Provide the [X, Y] coordinate of the cell's center where the given text is located.  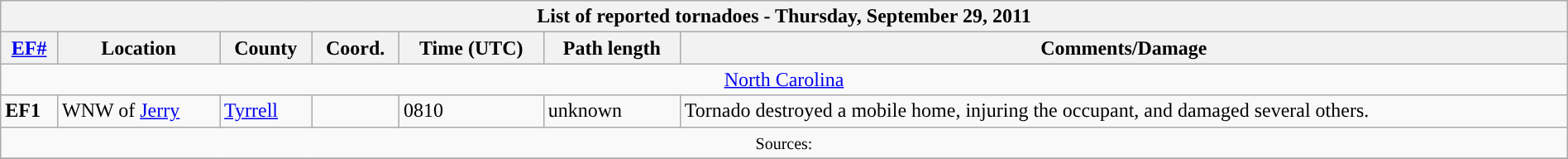
County [266, 48]
Tyrrell [266, 111]
WNW of Jerry [138, 111]
Coord. [356, 48]
Sources: [784, 142]
List of reported tornadoes - Thursday, September 29, 2011 [784, 17]
EF# [30, 48]
unknown [612, 111]
EF1 [30, 111]
Tornado destroyed a mobile home, injuring the occupant, and damaged several others. [1123, 111]
0810 [471, 111]
Time (UTC) [471, 48]
Path length [612, 48]
Comments/Damage [1123, 48]
North Carolina [784, 79]
Location [138, 48]
